Pinpoint the cell where the given text exists, returning its (X, Y) midpoint coordinate. 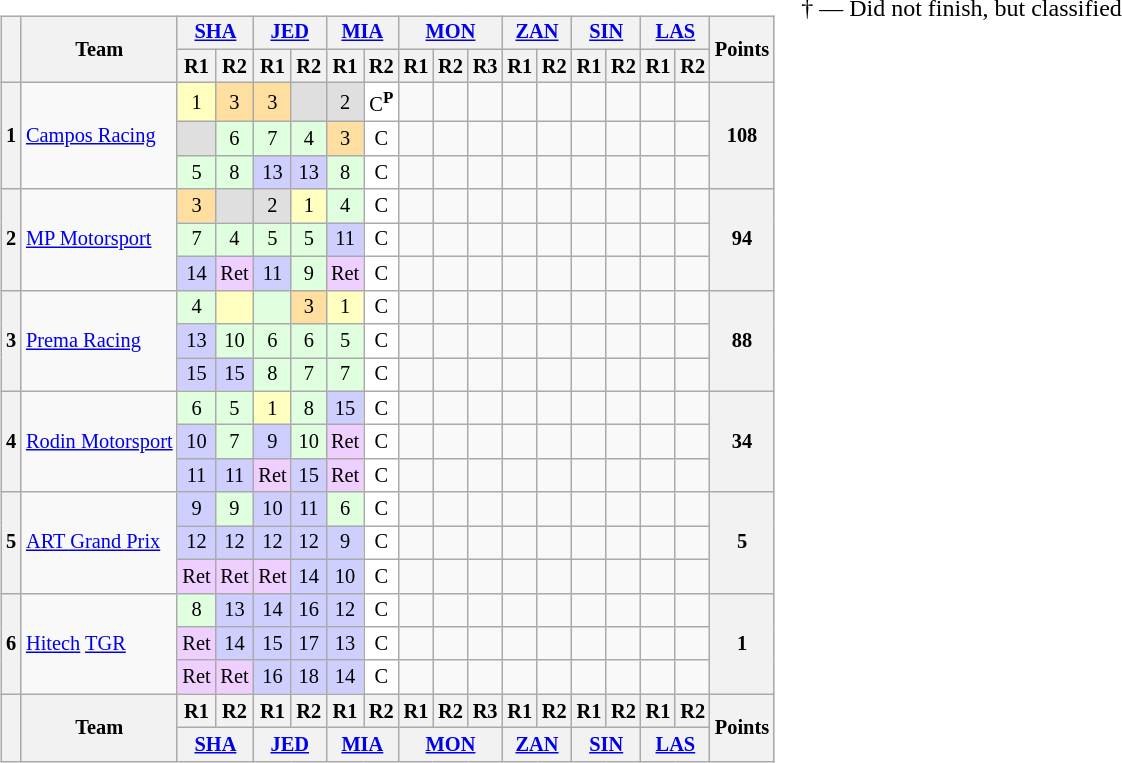
Prema Racing (99, 340)
ART Grand Prix (99, 542)
18 (308, 677)
88 (742, 340)
34 (742, 442)
108 (742, 136)
CP (382, 102)
MP Motorsport (99, 240)
Rodin Motorsport (99, 442)
Campos Racing (99, 136)
Hitech TGR (99, 644)
17 (308, 644)
94 (742, 240)
